Scan for the cell matching the given text and deliver its [x, y] coordinate at center. 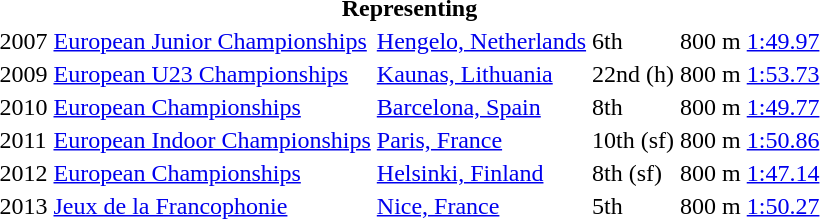
Kaunas, Lithuania [481, 74]
Barcelona, Spain [481, 107]
Hengelo, Netherlands [481, 41]
European Junior Championships [212, 41]
10th (sf) [634, 140]
22nd (h) [634, 74]
Paris, France [481, 140]
European U23 Championships [212, 74]
European Indoor Championships [212, 140]
6th [634, 41]
Helsinki, Finland [481, 173]
8th [634, 107]
8th (sf) [634, 173]
